From the cell containing the given text, extract its center point as (x, y) coordinate. 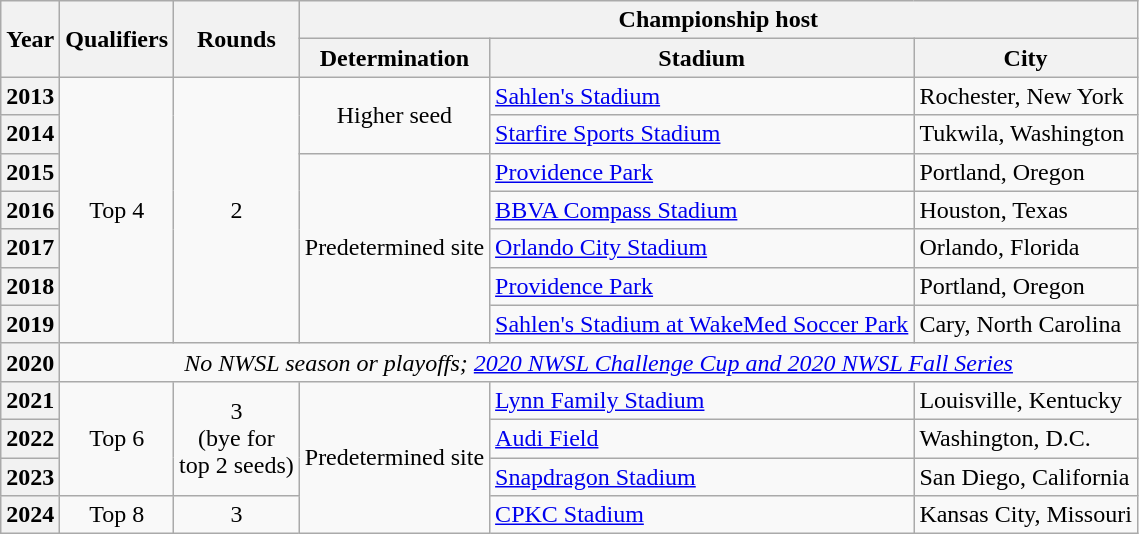
Determination (394, 58)
Rounds (237, 39)
Starfire Sports Stadium (702, 134)
Qualifiers (117, 39)
Top 6 (117, 438)
Top 8 (117, 515)
3(bye fortop 2 seeds) (237, 438)
Sahlen's Stadium at WakeMed Soccer Park (702, 324)
Year (30, 39)
Louisville, Kentucky (1026, 400)
2019 (30, 324)
Higher seed (394, 115)
Top 4 (117, 210)
No NWSL season or playoffs; 2020 NWSL Challenge Cup and 2020 NWSL Fall Series (599, 362)
2014 (30, 134)
Washington, D.C. (1026, 438)
San Diego, California (1026, 477)
Rochester, New York (1026, 96)
2013 (30, 96)
Cary, North Carolina (1026, 324)
Audi Field (702, 438)
2022 (30, 438)
2017 (30, 248)
2 (237, 210)
Houston, Texas (1026, 210)
2018 (30, 286)
Orlando, Florida (1026, 248)
2024 (30, 515)
2015 (30, 172)
Lynn Family Stadium (702, 400)
Tukwila, Washington (1026, 134)
Championship host (718, 20)
CPKC Stadium (702, 515)
2020 (30, 362)
3 (237, 515)
Orlando City Stadium (702, 248)
Stadium (702, 58)
2016 (30, 210)
Sahlen's Stadium (702, 96)
2023 (30, 477)
City (1026, 58)
2021 (30, 400)
Kansas City, Missouri (1026, 515)
BBVA Compass Stadium (702, 210)
Snapdragon Stadium (702, 477)
